Search for the cell housing the specified text and yield its [X, Y] center coordinate. 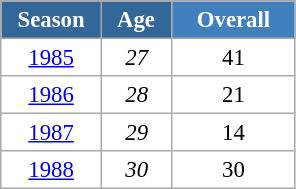
28 [136, 95]
Age [136, 20]
27 [136, 58]
21 [234, 95]
Overall [234, 20]
1985 [52, 58]
14 [234, 133]
41 [234, 58]
1988 [52, 170]
29 [136, 133]
1986 [52, 95]
Season [52, 20]
1987 [52, 133]
